For the text-containing cell, return its midpoint in [X, Y] coordinate format. 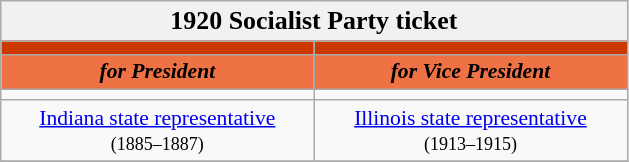
Illinois state representative(1913–1915) [470, 130]
for Vice President [470, 72]
Indiana state representative(1885–1887) [158, 130]
1920 Socialist Party ticket [314, 21]
for President [158, 72]
